Detect which cell encompasses the target text, then output its (X, Y) center coordinate. 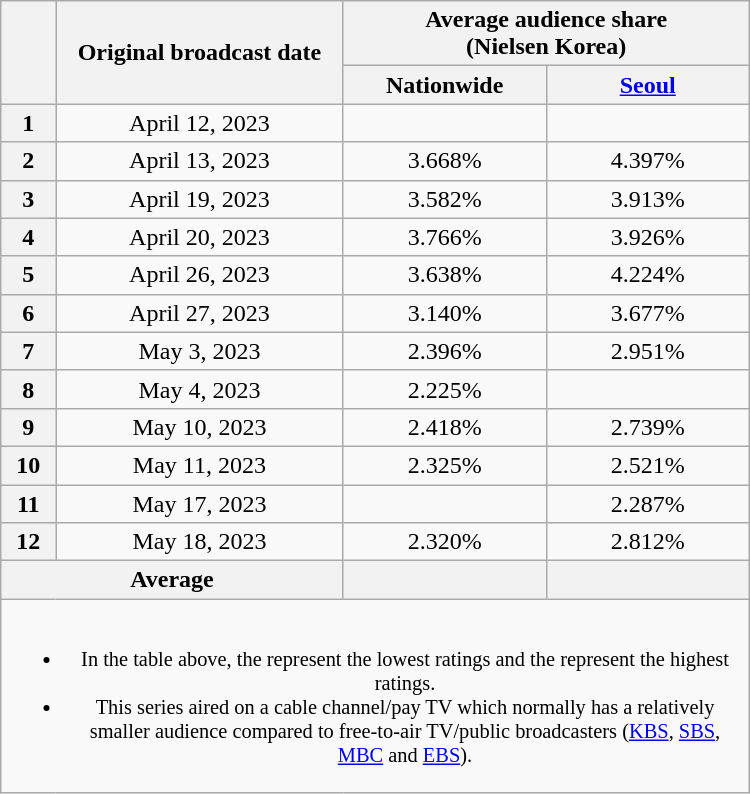
April 26, 2023 (200, 275)
9 (28, 427)
May 11, 2023 (200, 465)
2.521% (648, 465)
May 10, 2023 (200, 427)
2.739% (648, 427)
Seoul (648, 85)
2.287% (648, 503)
April 13, 2023 (200, 161)
Average audience share(Nielsen Korea) (546, 34)
April 19, 2023 (200, 199)
2.812% (648, 542)
12 (28, 542)
2 (28, 161)
3.668% (444, 161)
Nationwide (444, 85)
April 20, 2023 (200, 237)
6 (28, 313)
4.224% (648, 275)
May 3, 2023 (200, 351)
11 (28, 503)
3 (28, 199)
April 27, 2023 (200, 313)
2.225% (444, 389)
3.638% (444, 275)
8 (28, 389)
2.418% (444, 427)
4.397% (648, 161)
3.926% (648, 237)
3.582% (444, 199)
7 (28, 351)
Original broadcast date (200, 52)
May 17, 2023 (200, 503)
3.766% (444, 237)
April 12, 2023 (200, 123)
3.913% (648, 199)
5 (28, 275)
2.396% (444, 351)
Average (172, 580)
3.677% (648, 313)
2.325% (444, 465)
10 (28, 465)
May 4, 2023 (200, 389)
May 18, 2023 (200, 542)
2.320% (444, 542)
1 (28, 123)
3.140% (444, 313)
2.951% (648, 351)
4 (28, 237)
